Detect which cell encompasses the target text, then output its (X, Y) center coordinate. 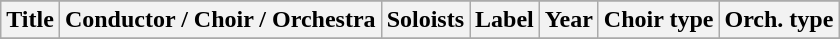
Soloists (425, 20)
Title (30, 20)
Conductor / Choir / Orchestra (220, 20)
Year (568, 20)
Orch. type (779, 20)
Choir type (658, 20)
Label (505, 20)
